Locate the cell with the specified text and output its (X, Y) center coordinate. 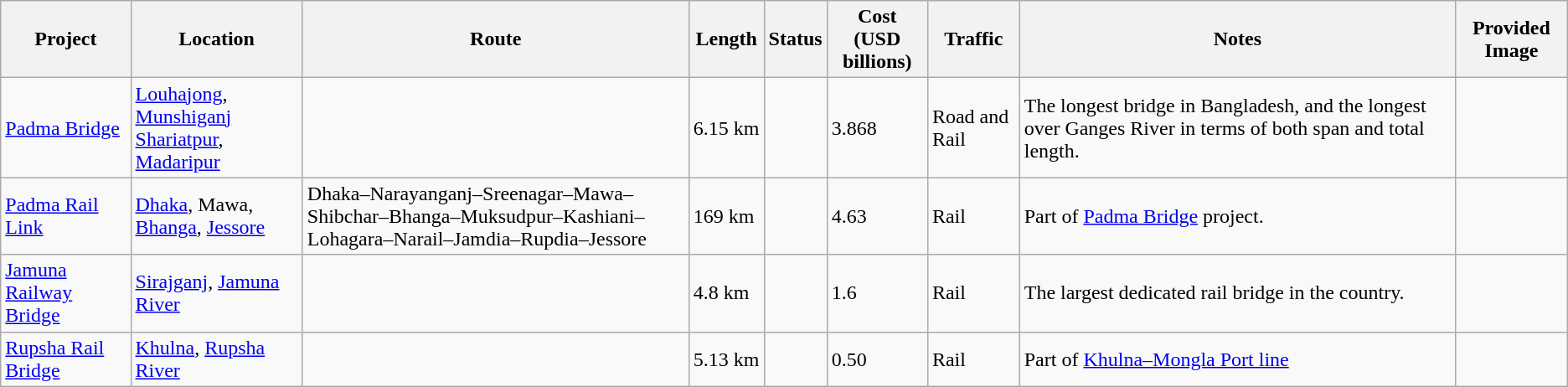
5.13 km (726, 359)
Louhajong, MunshiganjShariatpur, Madaripur (216, 127)
Route (496, 39)
Jamuna Railway Bridge (65, 293)
Cost(USD billions) (877, 39)
6.15 km (726, 127)
169 km (726, 216)
Padma Bridge (65, 127)
Length (726, 39)
4.63 (877, 216)
1.6 (877, 293)
Padma Rail Link (65, 216)
Location (216, 39)
Road and Rail (973, 127)
3.868 (877, 127)
Notes (1237, 39)
Status (796, 39)
4.8 km (726, 293)
Part of Khulna–Mongla Port line (1237, 359)
Khulna, Rupsha River (216, 359)
Dhaka–Narayanganj–Sreenagar–Mawa–Shibchar–Bhanga–Muksudpur–Kashiani–Lohagara–Narail–Jamdia–Rupdia–Jessore (496, 216)
0.50 (877, 359)
The longest bridge in Bangladesh, and the longest over Ganges River in terms of both span and total length. (1237, 127)
Provided Image (1511, 39)
Dhaka, Mawa, Bhanga, Jessore (216, 216)
Sirajganj, Jamuna River (216, 293)
Traffic (973, 39)
Rupsha Rail Bridge (65, 359)
Part of Padma Bridge project. (1237, 216)
The largest dedicated rail bridge in the country. (1237, 293)
Project (65, 39)
